Identify which cell holds the provided text, then report its [x, y] central coordinate. 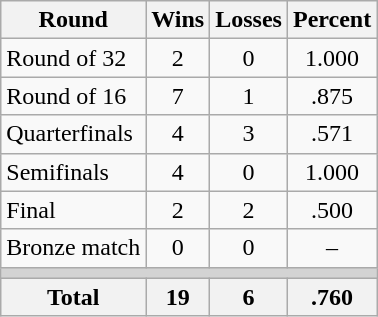
– [332, 248]
6 [249, 297]
1 [249, 96]
.875 [332, 96]
.760 [332, 297]
Round of 16 [74, 96]
Quarterfinals [74, 134]
.500 [332, 210]
Final [74, 210]
Losses [249, 20]
Percent [332, 20]
7 [178, 96]
.571 [332, 134]
Wins [178, 20]
Total [74, 297]
Semifinals [74, 172]
Round [74, 20]
Round of 32 [74, 58]
3 [249, 134]
Bronze match [74, 248]
19 [178, 297]
